Locate the cell with the specified text and output its [X, Y] center coordinate. 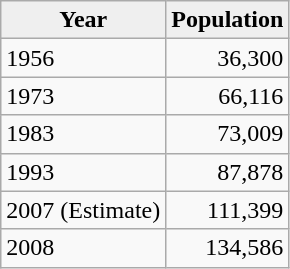
2007 (Estimate) [84, 210]
134,586 [228, 248]
36,300 [228, 58]
Year [84, 20]
1973 [84, 96]
Population [228, 20]
2008 [84, 248]
111,399 [228, 210]
1983 [84, 134]
66,116 [228, 96]
1993 [84, 172]
1956 [84, 58]
87,878 [228, 172]
73,009 [228, 134]
